Locate the cell with the specified text and output its (x, y) center coordinate. 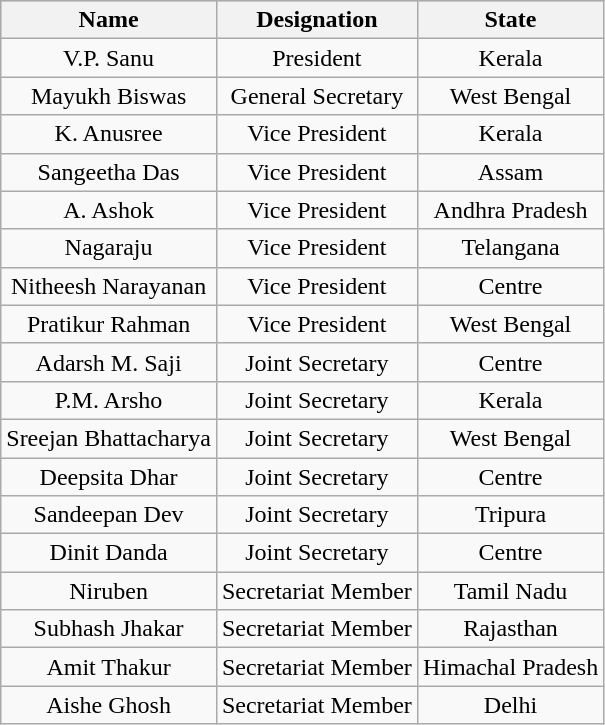
V.P. Sanu (109, 58)
President (316, 58)
Nagaraju (109, 248)
Name (109, 20)
Telangana (510, 248)
Delhi (510, 705)
Designation (316, 20)
Mayukh Biswas (109, 96)
Assam (510, 172)
Aishe Ghosh (109, 705)
Sandeepan Dev (109, 515)
Himachal Pradesh (510, 667)
Dinit Danda (109, 553)
General Secretary (316, 96)
Tripura (510, 515)
Sangeetha Das (109, 172)
Nitheesh Narayanan (109, 286)
A. Ashok (109, 210)
Tamil Nadu (510, 591)
Adarsh M. Saji (109, 362)
Amit Thakur (109, 667)
Rajasthan (510, 629)
P.M. Arsho (109, 400)
Deepsita Dhar (109, 477)
Niruben (109, 591)
Sreejan Bhattacharya (109, 438)
Andhra Pradesh (510, 210)
Subhash Jhakar (109, 629)
K. Anusree (109, 134)
State (510, 20)
Pratikur Rahman (109, 324)
